Identify which cell holds the provided text, then report its [X, Y] central coordinate. 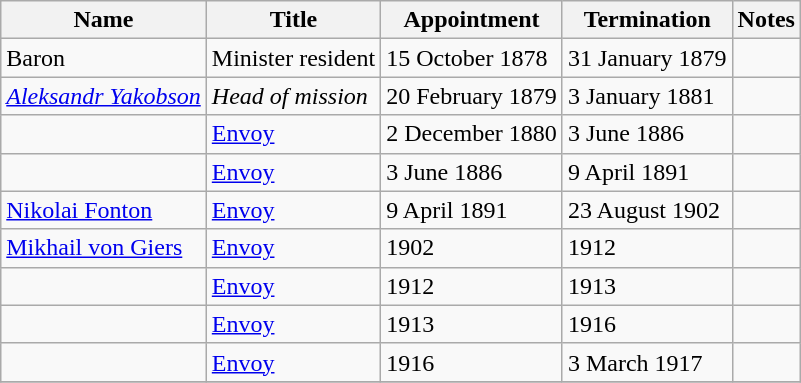
Appointment [472, 20]
Termination [647, 20]
Mikhail von Giers [104, 248]
1902 [472, 248]
Notes [766, 20]
31 January 1879 [647, 58]
Nikolai Fonton [104, 210]
Title [293, 20]
3 January 1881 [647, 96]
Head of mission [293, 96]
Minister resident [293, 58]
20 February 1879 [472, 96]
2 December 1880 [472, 134]
Baron [104, 58]
3 March 1917 [647, 362]
Name [104, 20]
15 October 1878 [472, 58]
Aleksandr Yakobson [104, 96]
23 August 1902 [647, 210]
